Extract the [X, Y] coordinate from the center of the cell holding the provided text.  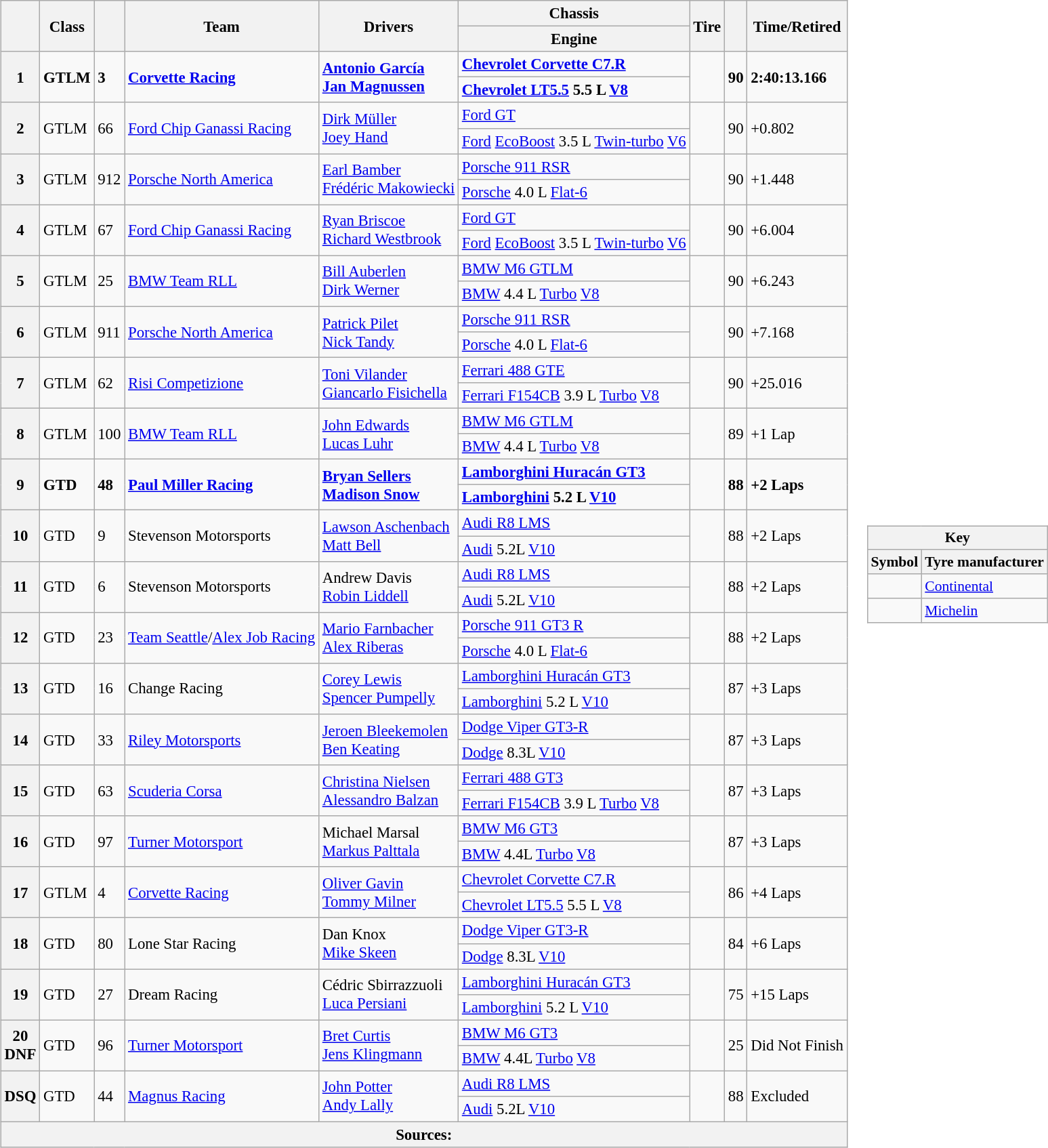
44 [110, 1096]
48 [110, 485]
96 [110, 1045]
Risi Competizione [222, 382]
20DNF [20, 1045]
Team Seattle/Alex Job Racing [222, 637]
Key [958, 538]
11 [20, 587]
Oliver Gavin Tommy Milner [388, 892]
Dream Racing [222, 995]
Bret Curtis Jens Klingmann [388, 1045]
John Edwards Lucas Luhr [388, 434]
911 [110, 332]
Change Racing [222, 689]
+4 Laps [797, 892]
12 [20, 637]
Engine [574, 39]
Drivers [388, 26]
66 [110, 127]
7 [20, 382]
Andrew Davis Robin Liddell [388, 587]
+6 Laps [797, 943]
2:40:13.166 [797, 77]
Paul Miller Racing [222, 485]
5 [20, 281]
Earl Bamber Frédéric Makowiecki [388, 179]
John Potter Andy Lally [388, 1096]
Tyre manufacturer [984, 562]
Continental [984, 586]
Ferrari 488 GTE [574, 370]
15 [20, 790]
1 [20, 77]
33 [110, 740]
14 [20, 740]
Excluded [797, 1096]
Bill Auberlen Dirk Werner [388, 281]
84 [736, 943]
17 [20, 892]
Corey Lewis Spencer Pumpelly [388, 689]
19 [20, 995]
Time/Retired [797, 26]
2 [20, 127]
Dan Knox Mike Skeen [388, 943]
Mario Farnbacher Alex Riberas [388, 637]
100 [110, 434]
Chassis [574, 14]
75 [736, 995]
Patrick Pilet Nick Tandy [388, 332]
Did Not Finish [797, 1045]
Cédric Sbirrazzuoli Luca Persiani [388, 995]
Class [67, 26]
67 [110, 230]
Riley Motorsports [222, 740]
23 [110, 637]
Michael Marsal Markus Palttala [388, 842]
+1 Lap [797, 434]
Antonio García Jan Magnussen [388, 77]
Bryan Sellers Madison Snow [388, 485]
912 [110, 179]
8 [20, 434]
Tire [707, 26]
+6.243 [797, 281]
Lone Star Racing [222, 943]
Scuderia Corsa [222, 790]
Lawson Aschenbach Matt Bell [388, 535]
Toni Vilander Giancarlo Fisichella [388, 382]
Michelin [984, 611]
Christina Nielsen Alessandro Balzan [388, 790]
80 [110, 943]
10 [20, 535]
63 [110, 790]
Magnus Racing [222, 1096]
+1.448 [797, 179]
+7.168 [797, 332]
Team [222, 26]
Sources: [424, 1134]
Ryan Briscoe Richard Westbrook [388, 230]
97 [110, 842]
62 [110, 382]
Symbol [895, 562]
89 [736, 434]
27 [110, 995]
Dirk Müller Joey Hand [388, 127]
+0.802 [797, 127]
+15 Laps [797, 995]
+6.004 [797, 230]
86 [736, 892]
18 [20, 943]
Ferrari 488 GT3 [574, 778]
DSQ [20, 1096]
Jeroen Bleekemolen Ben Keating [388, 740]
13 [20, 689]
Porsche 911 GT3 R [574, 625]
+25.016 [797, 382]
